Return the (X, Y) coordinate for the center point of the cell that contains the specified text.  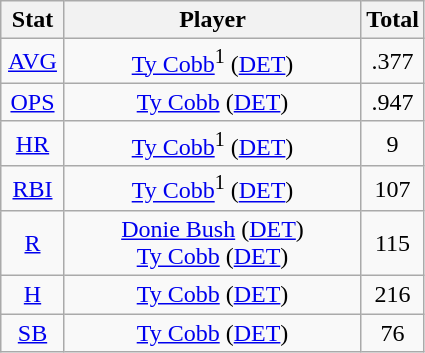
OPS (33, 102)
HR (33, 144)
216 (393, 295)
RBI (33, 188)
9 (393, 144)
Donie Bush (DET)Ty Cobb (DET) (212, 244)
76 (393, 333)
Stat (33, 20)
Total (393, 20)
.947 (393, 102)
AVG (33, 62)
.377 (393, 62)
SB (33, 333)
115 (393, 244)
Player (212, 20)
R (33, 244)
107 (393, 188)
H (33, 295)
